Return (x, y) of the center of cell containing provided text 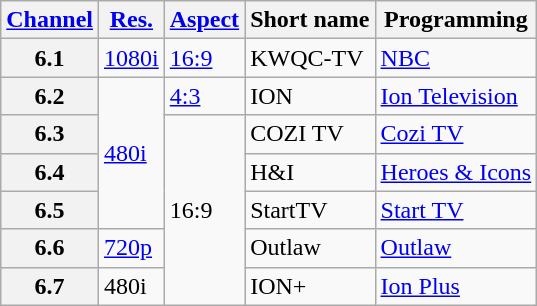
COZI TV (310, 134)
Res. (132, 20)
Channel (50, 20)
Cozi TV (456, 134)
6.2 (50, 96)
6.5 (50, 210)
Programming (456, 20)
StartTV (310, 210)
Ion Plus (456, 286)
1080i (132, 58)
Ion Television (456, 96)
720p (132, 248)
Short name (310, 20)
ION+ (310, 286)
Heroes & Icons (456, 172)
Start TV (456, 210)
Aspect (204, 20)
ION (310, 96)
KWQC-TV (310, 58)
6.6 (50, 248)
6.3 (50, 134)
4:3 (204, 96)
6.1 (50, 58)
H&I (310, 172)
6.4 (50, 172)
NBC (456, 58)
6.7 (50, 286)
